Find where the given text appears and provide that cell's center as (X, Y) coordinate. 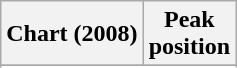
Peakposition (189, 34)
Chart (2008) (72, 34)
